Locate the cell with the specified text and output its [x, y] center coordinate. 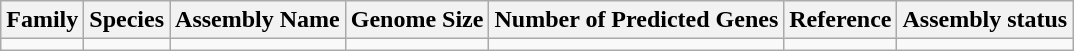
Family [42, 20]
Number of Predicted Genes [636, 20]
Species [127, 20]
Genome Size [417, 20]
Assembly status [985, 20]
Reference [840, 20]
Assembly Name [258, 20]
